Provide the (X, Y) coordinate of the cell's center where the given text is located.  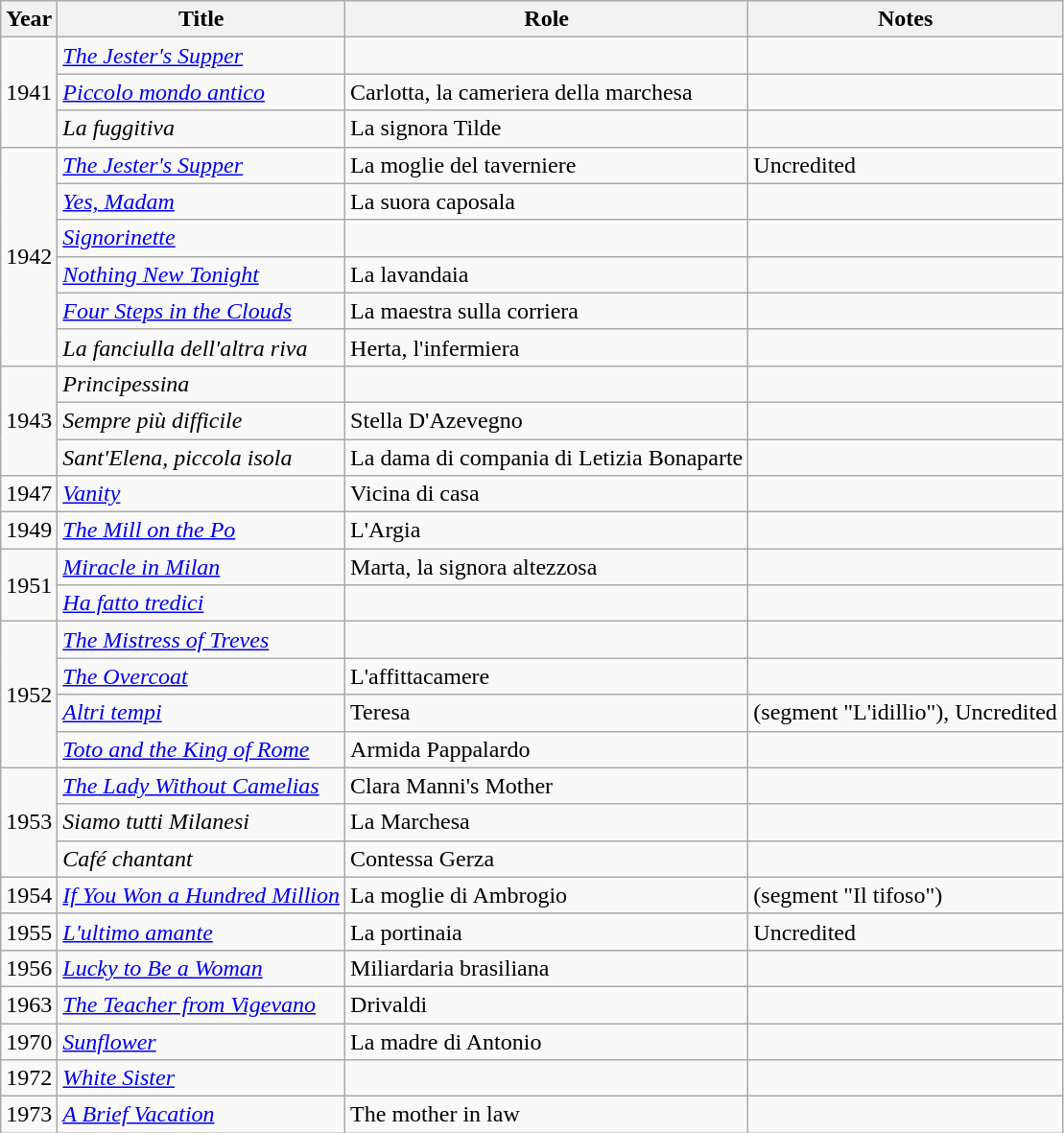
1942 (29, 256)
Teresa (547, 713)
La fuggitiva (201, 129)
La madre di Antonio (547, 1041)
The Mistress of Treves (201, 640)
1951 (29, 585)
L'Argia (547, 531)
Vanity (201, 494)
La suora caposala (547, 201)
La maestra sulla corriera (547, 311)
1947 (29, 494)
The Teacher from Vigevano (201, 1004)
1953 (29, 822)
Sempre più difficile (201, 420)
Herta, l'infermiera (547, 347)
Vicina di casa (547, 494)
La moglie del taverniere (547, 165)
A Brief Vacation (201, 1115)
Ha fatto tredici (201, 603)
Title (201, 19)
Stella D'Azevegno (547, 420)
The Mill on the Po (201, 531)
1963 (29, 1004)
Marta, la signora altezzosa (547, 567)
Café chantant (201, 859)
1949 (29, 531)
La fanciulla dell'altra riva (201, 347)
Siamo tutti Milanesi (201, 822)
If You Won a Hundred Million (201, 895)
Toto and the King of Rome (201, 749)
Sant'Elena, piccola isola (201, 458)
(segment "L'idillio"), Uncredited (906, 713)
1952 (29, 695)
Yes, Madam (201, 201)
Principessina (201, 384)
Miracle in Milan (201, 567)
1970 (29, 1041)
Altri tempi (201, 713)
Armida Pappalardo (547, 749)
Carlotta, la cameriera della marchesa (547, 92)
The Lady Without Camelias (201, 786)
La moglie di Ambrogio (547, 895)
Sunflower (201, 1041)
La Marchesa (547, 822)
The Overcoat (201, 676)
White Sister (201, 1078)
Year (29, 19)
Notes (906, 19)
La dama di compania di Letizia Bonaparte (547, 458)
(segment "Il tifoso") (906, 895)
Nothing New Tonight (201, 274)
Drivaldi (547, 1004)
1941 (29, 92)
Signorinette (201, 238)
1943 (29, 420)
The mother in law (547, 1115)
La lavandaia (547, 274)
Contessa Gerza (547, 859)
Lucky to Be a Woman (201, 968)
1956 (29, 968)
Four Steps in the Clouds (201, 311)
La signora Tilde (547, 129)
L'affittacamere (547, 676)
1955 (29, 932)
La portinaia (547, 932)
1973 (29, 1115)
Miliardaria brasiliana (547, 968)
1954 (29, 895)
Role (547, 19)
1972 (29, 1078)
L'ultimo amante (201, 932)
Clara Manni's Mother (547, 786)
Piccolo mondo antico (201, 92)
